Locate the cell with the specified text and output its (x, y) center coordinate. 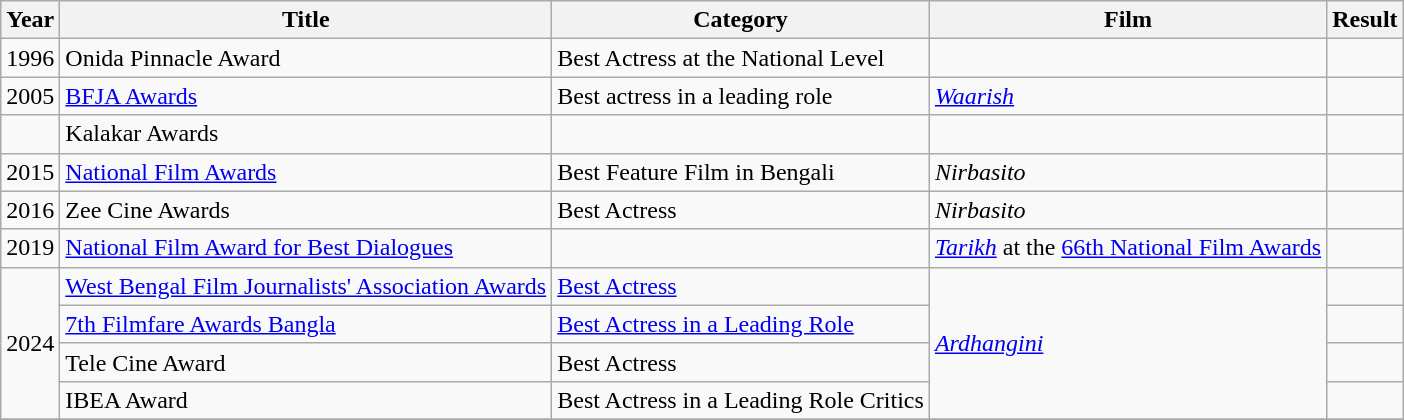
Best Actress in a Leading Role (741, 324)
BFJA Awards (306, 96)
Best Feature Film in Bengali (741, 172)
2024 (30, 343)
Category (741, 20)
Ardhangini (1128, 343)
Best Actress at the National Level (741, 58)
Onida Pinnacle Award (306, 58)
2016 (30, 210)
National Film Award for Best Dialogues (306, 248)
Year (30, 20)
2005 (30, 96)
Title (306, 20)
1996 (30, 58)
West Bengal Film Journalists' Association Awards (306, 286)
2019 (30, 248)
IBEA Award (306, 400)
2015 (30, 172)
Waarish (1128, 96)
Best actress in a leading role (741, 96)
Tarikh at the 66th National Film Awards (1128, 248)
Tele Cine Award (306, 362)
National Film Awards (306, 172)
Film (1128, 20)
Zee Cine Awards (306, 210)
Best Actress in a Leading Role Critics (741, 400)
7th Filmfare Awards Bangla (306, 324)
Kalakar Awards (306, 134)
Result (1365, 20)
